Return the [X, Y] coordinate for the center point of the cell that contains the specified text.  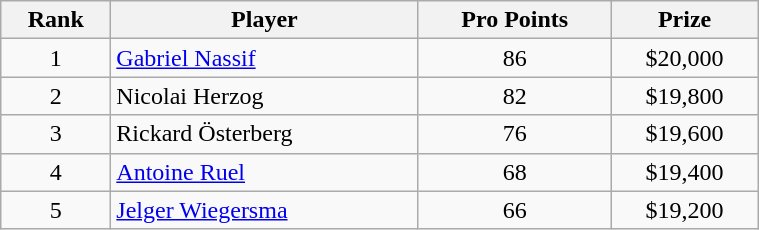
66 [515, 210]
Nicolai Herzog [264, 96]
$19,800 [684, 96]
5 [56, 210]
Pro Points [515, 20]
1 [56, 58]
Rickard Österberg [264, 134]
$19,400 [684, 172]
82 [515, 96]
$19,600 [684, 134]
Prize [684, 20]
Rank [56, 20]
Player [264, 20]
76 [515, 134]
Gabriel Nassif [264, 58]
$20,000 [684, 58]
4 [56, 172]
Jelger Wiegersma [264, 210]
$19,200 [684, 210]
86 [515, 58]
68 [515, 172]
2 [56, 96]
Antoine Ruel [264, 172]
3 [56, 134]
